Return the [X, Y] coordinate for the center point of the cell that contains the specified text.  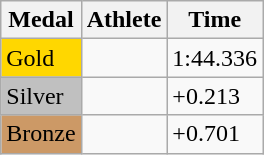
Gold [41, 58]
Time [215, 20]
Bronze [41, 134]
+0.701 [215, 134]
Silver [41, 96]
+0.213 [215, 96]
Athlete [124, 20]
1:44.336 [215, 58]
Medal [41, 20]
